Return [x, y] of the center of cell containing provided text 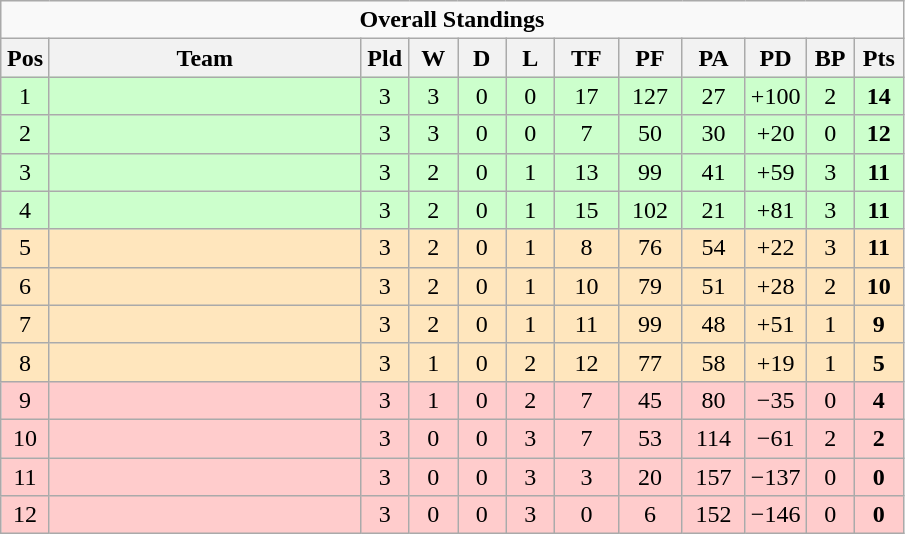
+100 [776, 96]
114 [714, 438]
127 [650, 96]
Overall Standings [452, 20]
27 [714, 96]
58 [714, 362]
+51 [776, 324]
+28 [776, 286]
15 [587, 210]
45 [650, 400]
Pld [384, 58]
−35 [776, 400]
53 [650, 438]
−137 [776, 477]
+22 [776, 248]
Pts [878, 58]
13 [587, 172]
Team [204, 58]
L [530, 58]
152 [714, 515]
30 [714, 134]
+19 [776, 362]
41 [714, 172]
102 [650, 210]
20 [650, 477]
+59 [776, 172]
BP [830, 58]
D [482, 58]
21 [714, 210]
PA [714, 58]
80 [714, 400]
W [434, 58]
76 [650, 248]
−61 [776, 438]
TF [587, 58]
14 [878, 96]
−146 [776, 515]
79 [650, 286]
17 [587, 96]
50 [650, 134]
157 [714, 477]
51 [714, 286]
+81 [776, 210]
+20 [776, 134]
Pos [26, 58]
54 [714, 248]
48 [714, 324]
PD [776, 58]
77 [650, 362]
PF [650, 58]
